For the text-containing cell, return its midpoint in (X, Y) coordinate format. 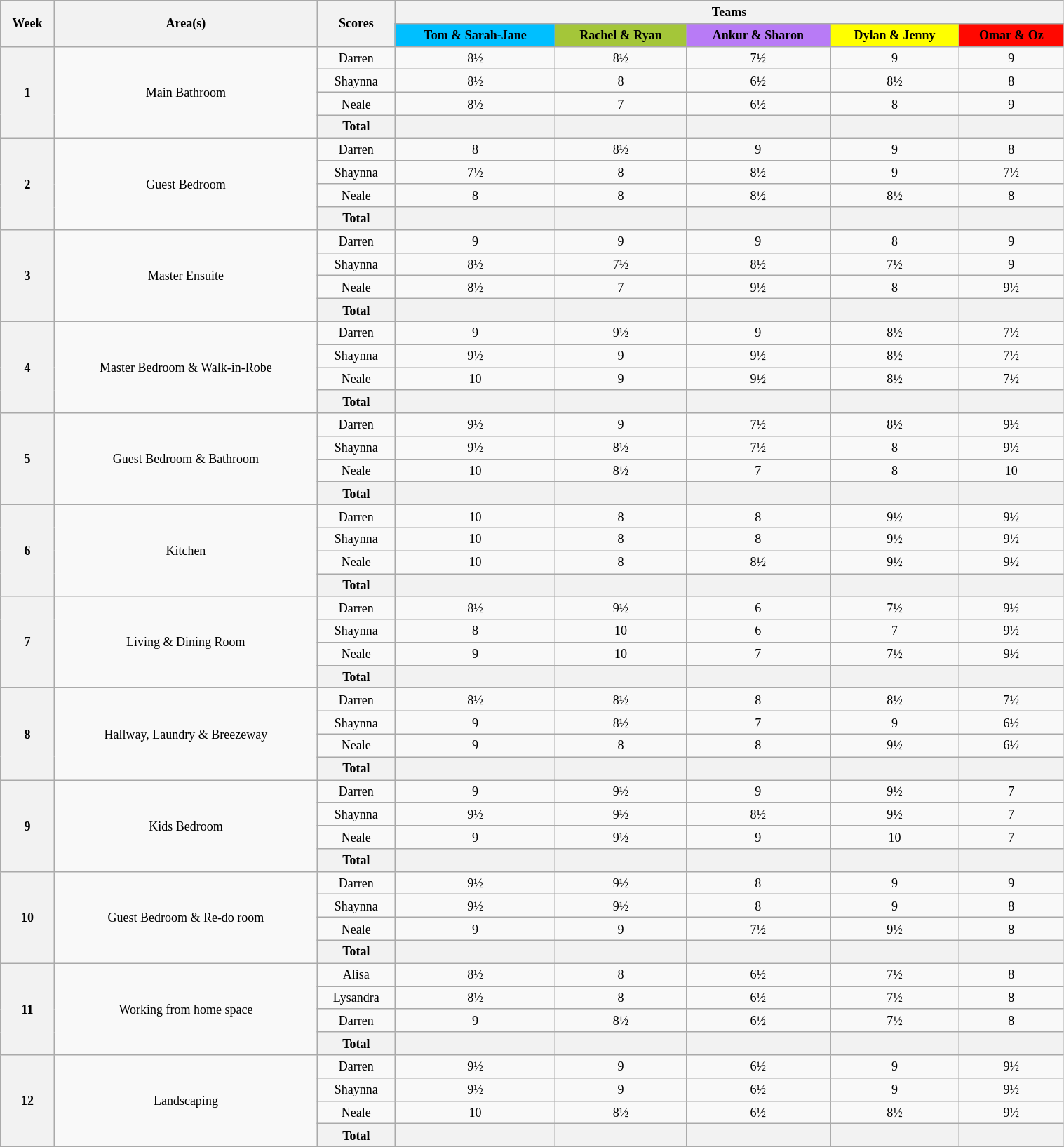
Teams (729, 13)
Scores (356, 24)
Lysandra (356, 998)
2 (27, 184)
11 (27, 1009)
Main Bathroom (186, 93)
12 (27, 1101)
Tom & Sarah-Jane (476, 35)
Guest Bedroom & Re-do room (186, 918)
Alisa (356, 975)
Kitchen (186, 551)
Rachel & Ryan (621, 35)
Working from home space (186, 1009)
Week (27, 24)
Master Ensuite (186, 275)
Ankur & Sharon (757, 35)
Landscaping (186, 1101)
Omar & Oz (1011, 35)
Living & Dining Room (186, 643)
Area(s) (186, 24)
Guest Bedroom (186, 184)
4 (27, 368)
5 (27, 459)
3 (27, 275)
Kids Bedroom (186, 826)
Dylan & Jenny (895, 35)
Master Bedroom & Walk-in-Robe (186, 368)
Hallway, Laundry & Breezeway (186, 734)
Guest Bedroom & Bathroom (186, 459)
1 (27, 93)
